Locate the cell with the specified text and output its [X, Y] center coordinate. 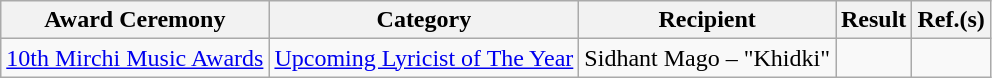
10th Mirchi Music Awards [135, 58]
Result [874, 20]
Recipient [708, 20]
Ref.(s) [951, 20]
Sidhant Mago – "Khidki" [708, 58]
Award Ceremony [135, 20]
Category [424, 20]
Upcoming Lyricist of The Year [424, 58]
